Identify which cell holds the provided text, then report its [x, y] central coordinate. 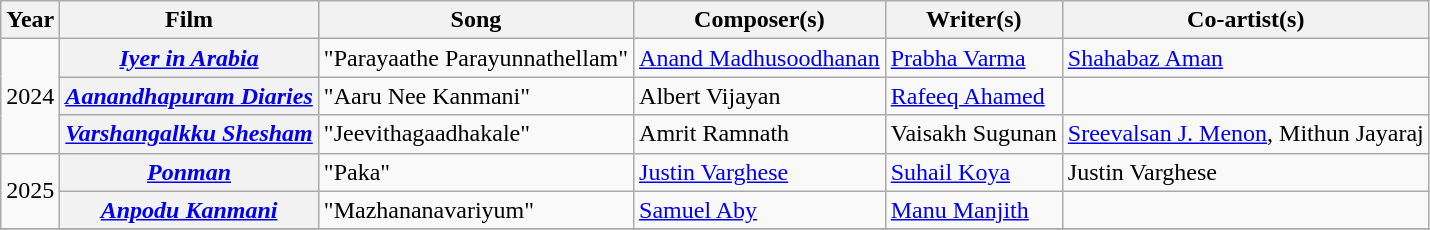
Amrit Ramnath [760, 134]
Samuel Aby [760, 210]
Rafeeq Ahamed [974, 96]
Vaisakh Sugunan [974, 134]
Prabha Varma [974, 58]
Shahabaz Aman [1246, 58]
Varshangalkku Shesham [190, 134]
Year [30, 20]
Manu Manjith [974, 210]
Iyer in Arabia [190, 58]
"Mazhananavariyum" [476, 210]
Albert Vijayan [760, 96]
Co-artist(s) [1246, 20]
Anand Madhusoodhanan [760, 58]
Ponman [190, 172]
Sreevalsan J. Menon, Mithun Jayaraj [1246, 134]
"Jeevithagaadhakale" [476, 134]
"Aaru Nee Kanmani" [476, 96]
Writer(s) [974, 20]
Anpodu Kanmani [190, 210]
Song [476, 20]
2024 [30, 96]
Film [190, 20]
Suhail Koya [974, 172]
"Paka" [476, 172]
2025 [30, 191]
Aanandhapuram Diaries [190, 96]
"Parayaathe Parayunnathellam" [476, 58]
Composer(s) [760, 20]
